For the text-containing cell, return its midpoint in [x, y] coordinate format. 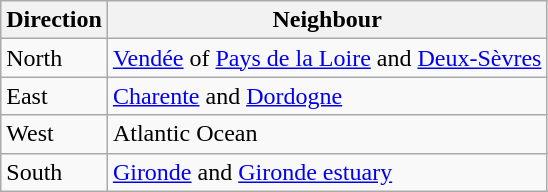
Atlantic Ocean [327, 134]
North [54, 58]
Vendée of Pays de la Loire and Deux-Sèvres [327, 58]
Gironde and Gironde estuary [327, 172]
Neighbour [327, 20]
Charente and Dordogne [327, 96]
East [54, 96]
Direction [54, 20]
West [54, 134]
South [54, 172]
